Return the [X, Y] coordinate for the center point of the cell that contains the specified text.  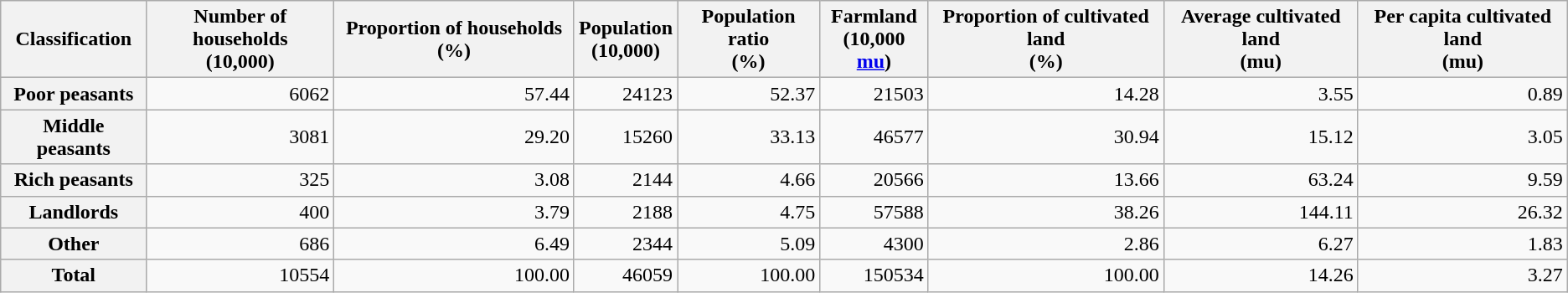
14.26 [1261, 275]
57588 [874, 212]
2188 [625, 212]
3.27 [1462, 275]
46577 [874, 137]
1.83 [1462, 244]
Number of households(10,000) [240, 39]
9.59 [1462, 180]
Population(10,000) [625, 39]
26.32 [1462, 212]
6062 [240, 94]
29.20 [454, 137]
4.66 [749, 180]
3081 [240, 137]
Rich peasants [74, 180]
Landlords [74, 212]
3.79 [454, 212]
Classification [74, 39]
2344 [625, 244]
0.89 [1462, 94]
4300 [874, 244]
14.28 [1045, 94]
63.24 [1261, 180]
4.75 [749, 212]
Proportion of households (%) [454, 39]
Farmland(10,000 mu) [874, 39]
15.12 [1261, 137]
13.66 [1045, 180]
30.94 [1045, 137]
2.86 [1045, 244]
686 [240, 244]
Middle peasants [74, 137]
144.11 [1261, 212]
57.44 [454, 94]
46059 [625, 275]
Population ratio(%) [749, 39]
Total [74, 275]
400 [240, 212]
3.08 [454, 180]
Proportion of cultivated land(%) [1045, 39]
52.37 [749, 94]
33.13 [749, 137]
21503 [874, 94]
24123 [625, 94]
15260 [625, 137]
325 [240, 180]
Per capita cultivated land(mu) [1462, 39]
Average cultivated land(mu) [1261, 39]
Other [74, 244]
2144 [625, 180]
20566 [874, 180]
6.27 [1261, 244]
10554 [240, 275]
3.55 [1261, 94]
6.49 [454, 244]
5.09 [749, 244]
3.05 [1462, 137]
150534 [874, 275]
38.26 [1045, 212]
Poor peasants [74, 94]
